Scan for the cell matching the given text and deliver its [x, y] coordinate at center. 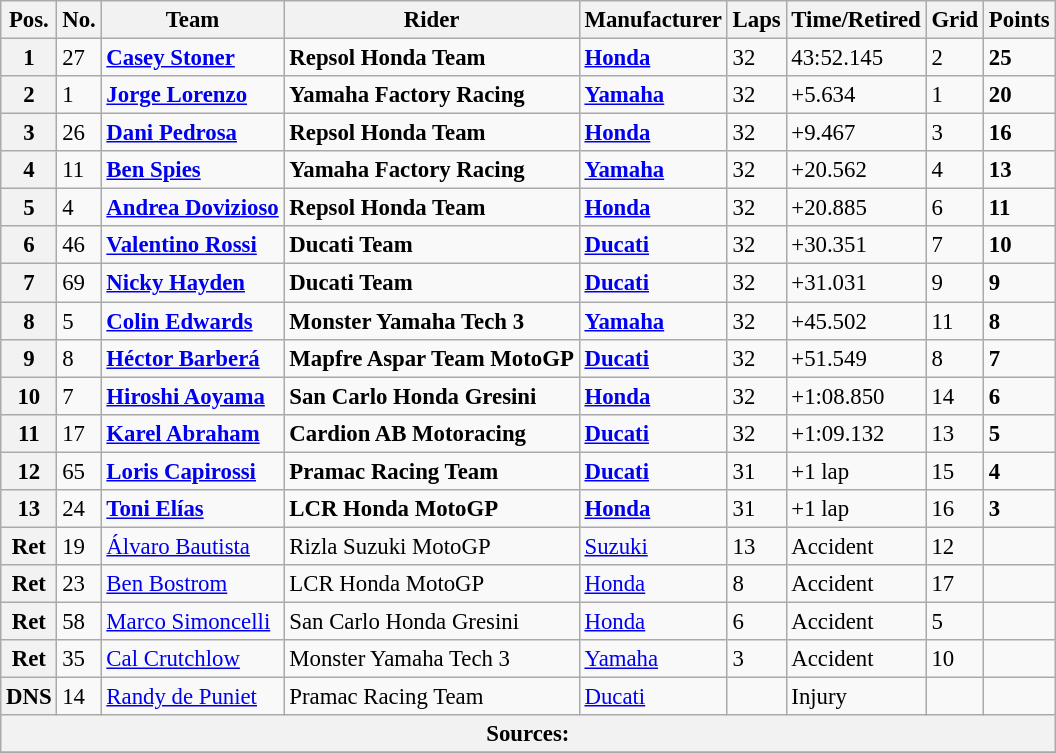
Jorge Lorenzo [192, 95]
69 [79, 283]
27 [79, 58]
Héctor Barberá [192, 358]
Sources: [528, 734]
Casey Stoner [192, 58]
+51.549 [856, 358]
Manufacturer [653, 20]
+20.562 [856, 170]
Rizla Suzuki MotoGP [432, 546]
Cardion AB Motoracing [432, 433]
+9.467 [856, 133]
Pos. [29, 20]
Marco Simoncelli [192, 621]
+20.885 [856, 208]
Valentino Rossi [192, 245]
Toni Elías [192, 509]
Ben Bostrom [192, 584]
Time/Retired [856, 20]
Suzuki [653, 546]
35 [79, 659]
+1:09.132 [856, 433]
Andrea Dovizioso [192, 208]
26 [79, 133]
+31.031 [856, 283]
Álvaro Bautista [192, 546]
65 [79, 471]
Points [1020, 20]
Hiroshi Aoyama [192, 396]
Randy de Puniet [192, 697]
Mapfre Aspar Team MotoGP [432, 358]
+45.502 [856, 321]
+5.634 [856, 95]
DNS [29, 697]
Nicky Hayden [192, 283]
Injury [856, 697]
Colin Edwards [192, 321]
25 [1020, 58]
Cal Crutchlow [192, 659]
19 [79, 546]
Ben Spies [192, 170]
43:52.145 [856, 58]
15 [954, 471]
No. [79, 20]
Rider [432, 20]
20 [1020, 95]
58 [79, 621]
+30.351 [856, 245]
24 [79, 509]
Loris Capirossi [192, 471]
Grid [954, 20]
Team [192, 20]
23 [79, 584]
Dani Pedrosa [192, 133]
Laps [756, 20]
46 [79, 245]
Karel Abraham [192, 433]
+1:08.850 [856, 396]
